Return [x, y] of the center of cell containing provided text 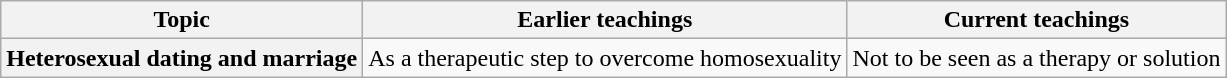
Topic [182, 20]
Not to be seen as a therapy or solution [1036, 58]
As a therapeutic step to overcome homosexuality [605, 58]
Current teachings [1036, 20]
Heterosexual dating and marriage [182, 58]
Earlier teachings [605, 20]
